Locate the cell with the specified text and output its [x, y] center coordinate. 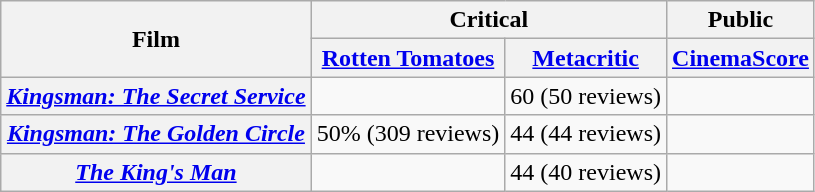
Metacritic [586, 58]
Critical [488, 20]
Kingsman: The Golden Circle [156, 134]
50% (309 reviews) [408, 134]
44 (44 reviews) [586, 134]
Rotten Tomatoes [408, 58]
44 (40 reviews) [586, 172]
The King's Man [156, 172]
60 (50 reviews) [586, 96]
CinemaScore [741, 58]
Film [156, 39]
Public [741, 20]
Kingsman: The Secret Service [156, 96]
